Scan for the cell matching the given text and deliver its [X, Y] coordinate at center. 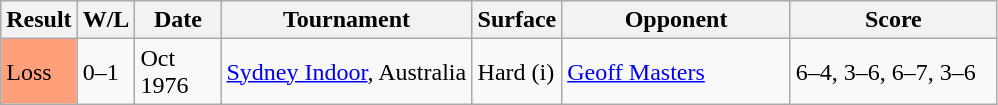
Date [178, 20]
Oct 1976 [178, 72]
Opponent [676, 20]
Result [39, 20]
Score [893, 20]
Geoff Masters [676, 72]
Loss [39, 72]
Sydney Indoor, Australia [346, 72]
Surface [517, 20]
W/L [106, 20]
Hard (i) [517, 72]
6–4, 3–6, 6–7, 3–6 [893, 72]
Tournament [346, 20]
0–1 [106, 72]
